Output the [X, Y] coordinate of the center of the cell containing the given text.  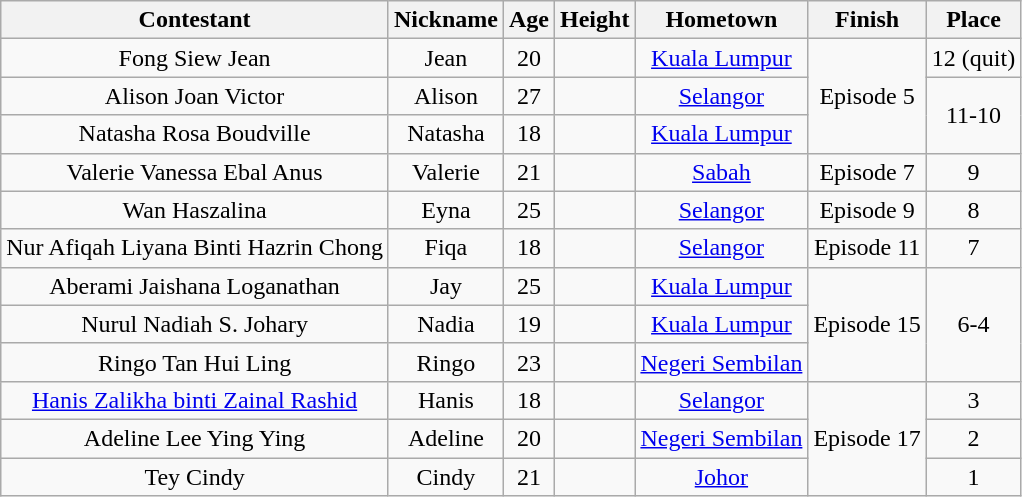
11-10 [973, 115]
Episode 17 [867, 438]
Hanis Zalikha binti Zainal Rashid [195, 400]
Aberami Jaishana Loganathan [195, 286]
Nurul Nadiah S. Johary [195, 324]
Age [528, 20]
Alison [446, 96]
Episode 5 [867, 96]
27 [528, 96]
Natasha Rosa Boudville [195, 134]
Fong Siew Jean [195, 58]
Eyna [446, 210]
2 [973, 438]
Hanis [446, 400]
Valerie [446, 172]
Episode 11 [867, 248]
Ringo Tan Hui Ling [195, 362]
Alison Joan Victor [195, 96]
Episode 7 [867, 172]
19 [528, 324]
6-4 [973, 324]
8 [973, 210]
Place [973, 20]
Hometown [722, 20]
Fiqa [446, 248]
Adeline [446, 438]
Adeline Lee Ying Ying [195, 438]
Episode 15 [867, 324]
Nickname [446, 20]
Contestant [195, 20]
Episode 9 [867, 210]
9 [973, 172]
Ringo [446, 362]
Jean [446, 58]
Nadia [446, 324]
Sabah [722, 172]
Wan Haszalina [195, 210]
Tey Cindy [195, 477]
7 [973, 248]
23 [528, 362]
Johor [722, 477]
1 [973, 477]
Finish [867, 20]
Nur Afiqah Liyana Binti Hazrin Chong [195, 248]
12 (quit) [973, 58]
Cindy [446, 477]
Height [595, 20]
Jay [446, 286]
3 [973, 400]
Natasha [446, 134]
Valerie Vanessa Ebal Anus [195, 172]
